Identify which cell holds the provided text, then report its (x, y) central coordinate. 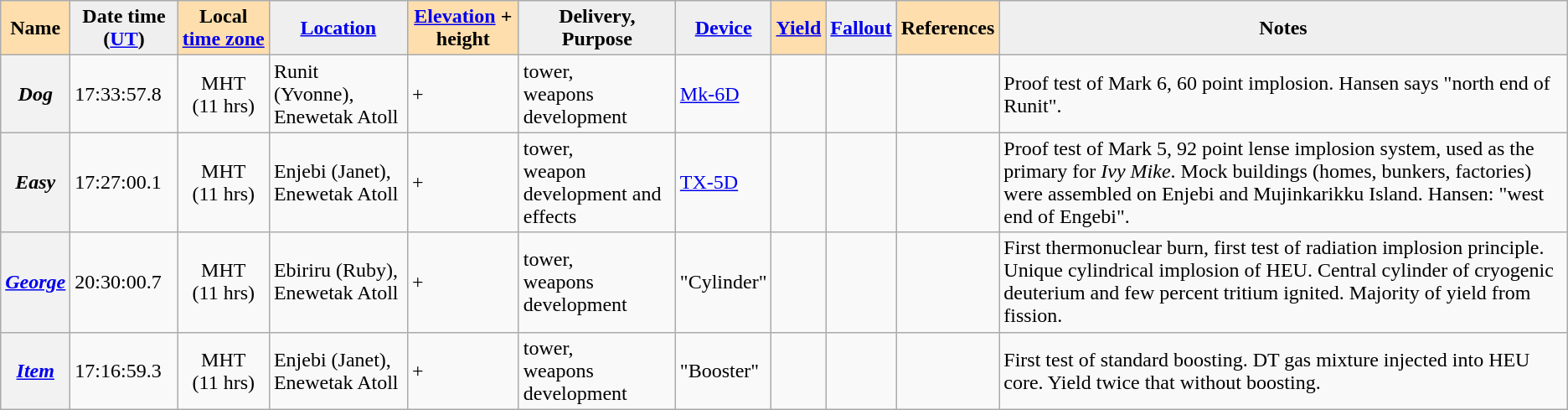
"Cylinder" (724, 282)
Item (35, 371)
17:27:00.1 (124, 183)
Delivery,Purpose (596, 29)
Name (35, 29)
17:33:57.8 (124, 94)
tower,weapon development and effects (596, 183)
Dog (35, 94)
20:30:00.7 (124, 282)
Mk-6D (724, 94)
Easy (35, 183)
17:16:59.3 (124, 371)
Runit (Yvonne), Enewetak Atoll (338, 94)
Proof test of Mark 6, 60 point implosion. Hansen says "north end of Runit". (1283, 94)
TX-5D (724, 183)
Yield (799, 29)
Elevation + height (462, 29)
Notes (1283, 29)
Fallout (861, 29)
Local time zone (223, 29)
Device (724, 29)
Date time (UT) (124, 29)
References (948, 29)
Location (338, 29)
George (35, 282)
"Booster" (724, 371)
Ebiriru (Ruby), Enewetak Atoll (338, 282)
First test of standard boosting. DT gas mixture injected into HEU core. Yield twice that without boosting. (1283, 371)
